Identify which cell holds the provided text, then report its (x, y) central coordinate. 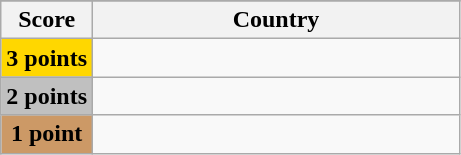
2 points (47, 96)
3 points (47, 58)
Score (47, 20)
1 point (47, 134)
Country (276, 20)
